Output the [X, Y] coordinate of the center of the cell containing the given text.  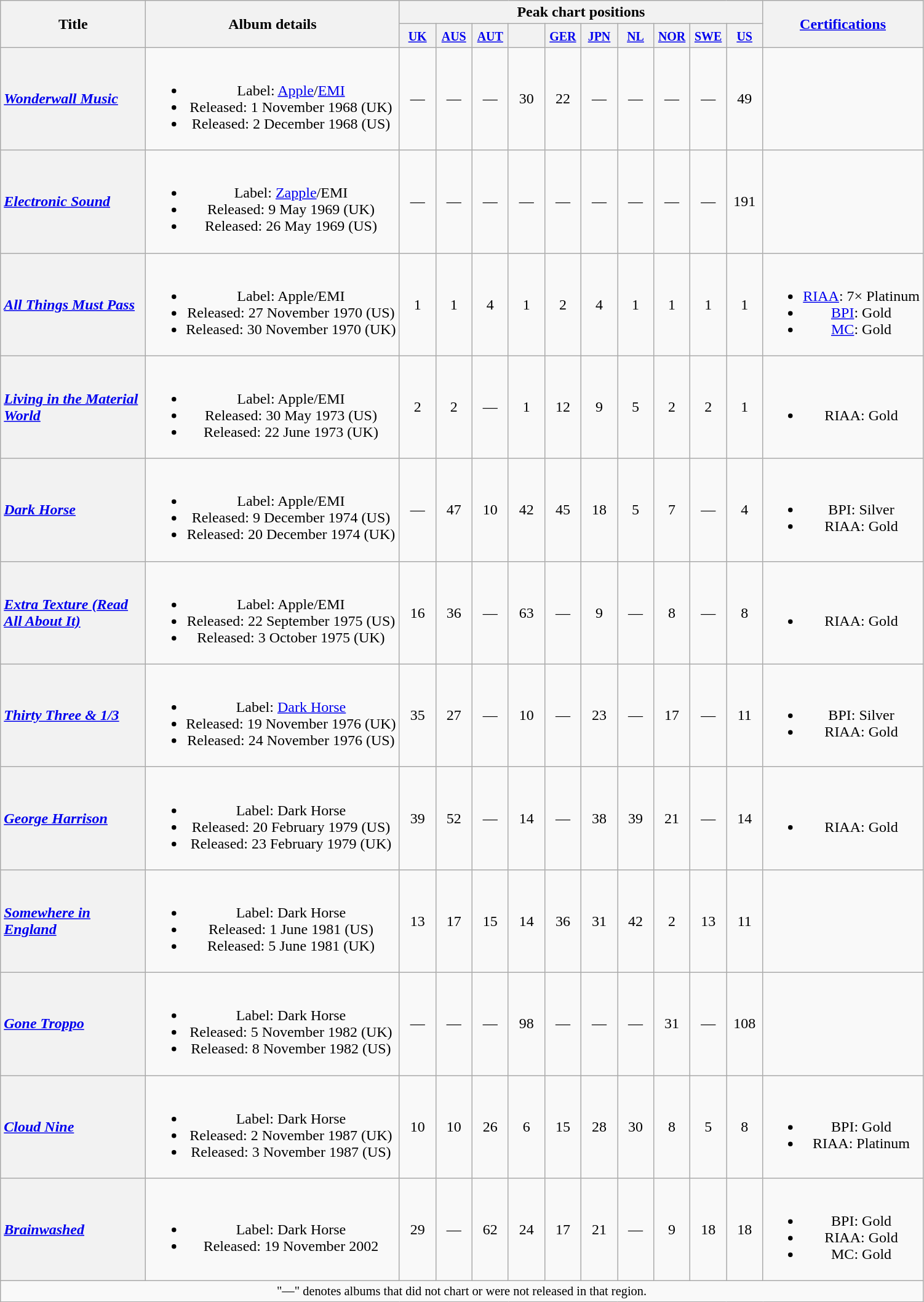
Extra Texture (Read All About It) [73, 613]
SWE [709, 36]
62 [490, 1229]
Label: Apple/EMIReleased: 22 September 1975 (US)Released: 3 October 1975 (UK) [273, 613]
All Things Must Pass [73, 304]
35 [417, 715]
AUS [454, 36]
Label: Dark HorseReleased: 19 November 2002 [273, 1229]
Cloud Nine [73, 1127]
Living in the Material World [73, 407]
Wonderwall Music [73, 98]
Label: Dark HorseReleased: 1 June 1981 (US)Released: 5 June 1981 (UK) [273, 921]
JPN [599, 36]
Somewhere in England [73, 921]
16 [417, 613]
Label: Zapple/EMIReleased: 9 May 1969 (UK)Released: 26 May 1969 (US) [273, 202]
AUT [490, 36]
22 [562, 98]
Label: Apple/EMIReleased: 30 May 1973 (US)Released: 22 June 1973 (UK) [273, 407]
45 [562, 509]
US [744, 36]
Label: Apple/EMIReleased: 27 November 1970 (US)Released: 30 November 1970 (UK) [273, 304]
Electronic Sound [73, 202]
GER [562, 36]
Certifications [843, 24]
"—" denotes albums that did not chart or were not released in that region. [462, 1292]
Label: Dark HorseReleased: 5 November 1982 (UK)Released: 8 November 1982 (US) [273, 1024]
Title [73, 24]
Label: Dark HorseReleased: 19 November 1976 (UK)Released: 24 November 1976 (US) [273, 715]
NOR [672, 36]
Peak chart positions [581, 12]
BPI: GoldRIAA: Platinum [843, 1127]
23 [599, 715]
Label: Apple/EMIReleased: 9 December 1974 (US)Released: 20 December 1974 (UK) [273, 509]
12 [562, 407]
Thirty Three & 1/3 [73, 715]
Label: Apple/EMIReleased: 1 November 1968 (UK)Released: 2 December 1968 (US) [273, 98]
108 [744, 1024]
Dark Horse [73, 509]
49 [744, 98]
Brainwashed [73, 1229]
Label: Dark HorseReleased: 2 November 1987 (UK)Released: 3 November 1987 (US) [273, 1127]
27 [454, 715]
98 [527, 1024]
26 [490, 1127]
BPI: GoldRIAA: GoldMC: Gold [843, 1229]
Album details [273, 24]
George Harrison [73, 818]
7 [672, 509]
29 [417, 1229]
6 [527, 1127]
24 [527, 1229]
NL [636, 36]
52 [454, 818]
38 [599, 818]
Label: Dark HorseReleased: 20 February 1979 (US)Released: 23 February 1979 (UK) [273, 818]
63 [527, 613]
Gone Troppo [73, 1024]
RIAA: 7× PlatinumBPI: GoldMC: Gold [843, 304]
47 [454, 509]
191 [744, 202]
UK [417, 36]
28 [599, 1127]
